Scan for the cell matching the given text and deliver its [x, y] coordinate at center. 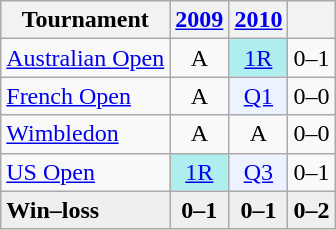
Q1 [258, 96]
Q3 [258, 172]
French Open [86, 96]
US Open [86, 172]
Wimbledon [86, 134]
2009 [200, 20]
Tournament [86, 20]
Win–loss [86, 210]
0–2 [312, 210]
Australian Open [86, 58]
2010 [258, 20]
